Capture the cell that displays the provided text and extract its [X, Y] central coordinate. 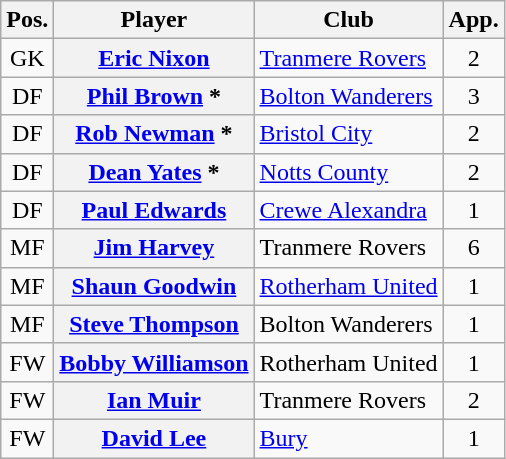
GK [28, 58]
Pos. [28, 20]
Notts County [348, 172]
Paul Edwards [154, 210]
Steve Thompson [154, 324]
3 [474, 96]
6 [474, 248]
Club [348, 20]
Eric Nixon [154, 58]
Phil Brown * [154, 96]
Bristol City [348, 134]
Bobby Williamson [154, 362]
Rob Newman * [154, 134]
App. [474, 20]
Shaun Goodwin [154, 286]
Player [154, 20]
Ian Muir [154, 400]
Dean Yates * [154, 172]
Bury [348, 438]
Jim Harvey [154, 248]
David Lee [154, 438]
Crewe Alexandra [348, 210]
